Find where the given text appears and provide that cell's center as (x, y) coordinate. 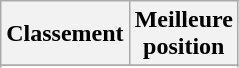
Meilleureposition (184, 34)
Classement (65, 34)
